Detect which cell encompasses the target text, then output its (x, y) center coordinate. 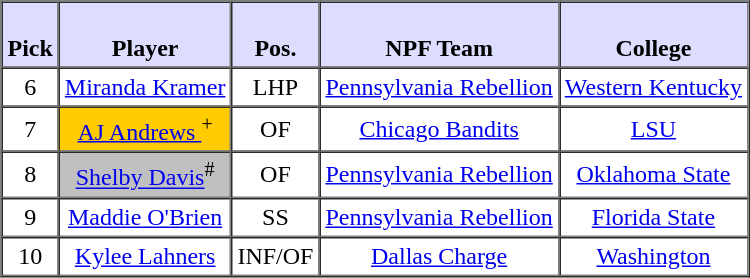
Player (146, 35)
Maddie O'Brien (146, 216)
9 (30, 216)
10 (30, 256)
INF/OF (275, 256)
6 (30, 88)
8 (30, 174)
AJ Andrews + (146, 128)
Dallas Charge (438, 256)
Oklahoma State (654, 174)
SS (275, 216)
NPF Team (438, 35)
College (654, 35)
Shelby Davis# (146, 174)
Miranda Kramer (146, 88)
Chicago Bandits (438, 128)
Kylee Lahners (146, 256)
LHP (275, 88)
7 (30, 128)
Pos. (275, 35)
Pick (30, 35)
LSU (654, 128)
Western Kentucky (654, 88)
Florida State (654, 216)
Washington (654, 256)
